Extract the (X, Y) coordinate from the center of the cell holding the provided text.  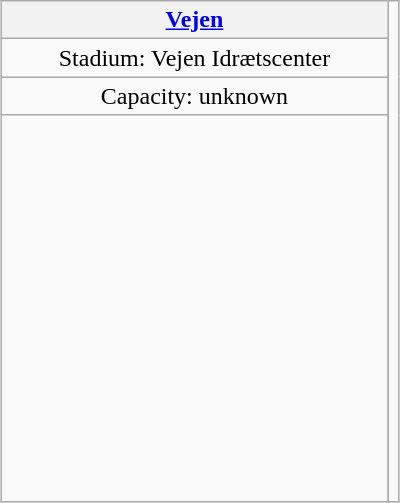
Capacity: unknown (194, 96)
Stadium: Vejen Idrætscenter (194, 58)
Vejen (194, 20)
